Determine the (X, Y) coordinate at the center of the cell enclosing the given text.  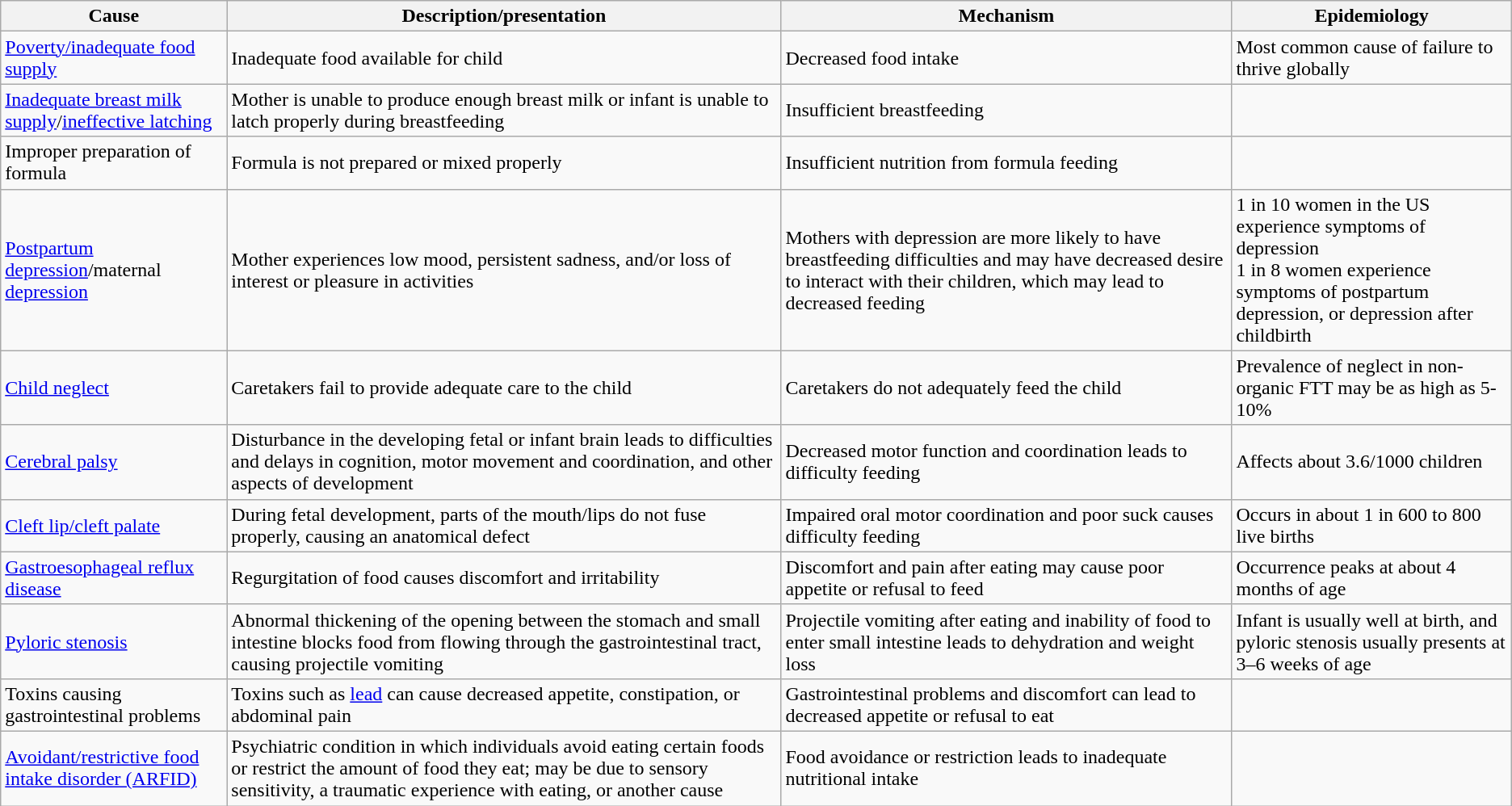
Epidemiology (1371, 16)
Inadequate food available for child (504, 58)
Affects about 3.6/1000 children (1371, 462)
Infant is usually well at birth, and pyloric stenosis usually presents at 3–6 weeks of age (1371, 641)
Cleft lip/cleft palate (114, 525)
Projectile vomiting after eating and inability of food to enter small intestine leads to dehydration and weight loss (1006, 641)
Decreased food intake (1006, 58)
Occurrence peaks at about 4 months of age (1371, 578)
Caretakers do not adequately feed the child (1006, 388)
Mother is unable to produce enough breast milk or infant is unable to latch properly during breastfeeding (504, 110)
During fetal development, parts of the mouth/lips do not fuse properly, causing an anatomical defect (504, 525)
Discomfort and pain after eating may cause poor appetite or refusal to feed (1006, 578)
Child neglect (114, 388)
Mechanism (1006, 16)
Impaired oral motor coordination and poor suck causes difficulty feeding (1006, 525)
Toxins causing gastrointestinal problems (114, 704)
Postpartum depression/maternal depression (114, 270)
Decreased motor function and coordination leads to difficulty feeding (1006, 462)
Gastrointestinal problems and discomfort can lead to decreased appetite or refusal to eat (1006, 704)
Improper preparation of formula (114, 163)
Mother experiences low mood, persistent sadness, and/or loss of interest or pleasure in activities (504, 270)
Cause (114, 16)
Avoidant/restrictive food intake disorder (ARFID) (114, 768)
Pyloric stenosis (114, 641)
Most common cause of failure to thrive globally (1371, 58)
Insufficient breastfeeding (1006, 110)
Poverty/inadequate food supply (114, 58)
Prevalence of neglect in non-organic FTT may be as high as 5-10% (1371, 388)
1 in 10 women in the US experience symptoms of depression1 in 8 women experience symptoms of postpartum depression, or depression after childbirth (1371, 270)
Formula is not prepared or mixed properly (504, 163)
Gastroesophageal reflux disease (114, 578)
Toxins such as lead can cause decreased appetite, constipation, or abdominal pain (504, 704)
Food avoidance or restriction leads to inadequate nutritional intake (1006, 768)
Regurgitation of food causes discomfort and irritability (504, 578)
Inadequate breast milk supply/ineffective latching (114, 110)
Occurs in about 1 in 600 to 800 live births (1371, 525)
Insufficient nutrition from formula feeding (1006, 163)
Description/presentation (504, 16)
Cerebral palsy (114, 462)
Caretakers fail to provide adequate care to the child (504, 388)
